Pinpoint the cell where the given text exists, returning its (X, Y) midpoint coordinate. 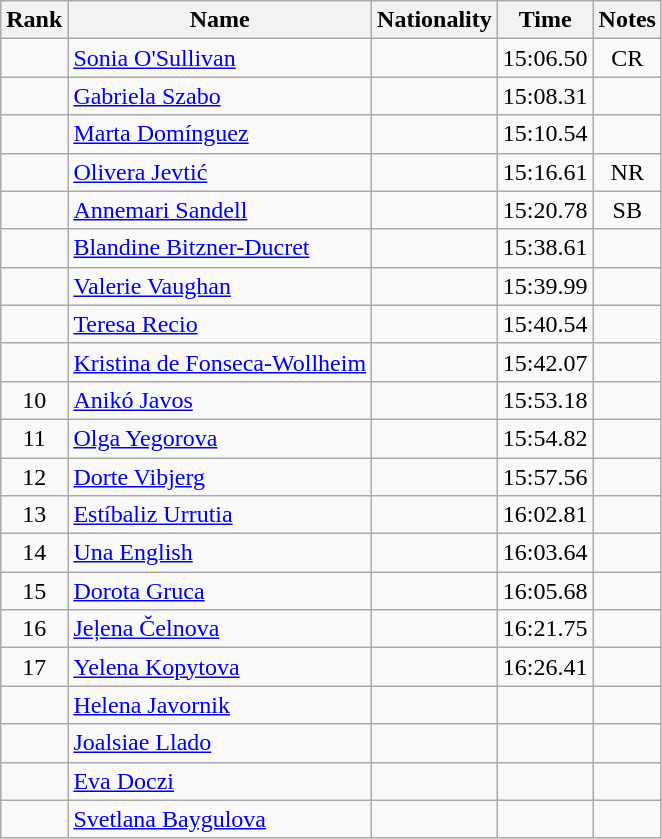
15:16.61 (545, 172)
Jeļena Čelnova (220, 629)
17 (34, 667)
13 (34, 515)
15:20.78 (545, 210)
Marta Domínguez (220, 134)
16:02.81 (545, 515)
Estíbaliz Urrutia (220, 515)
NR (627, 172)
Olga Yegorova (220, 438)
Annemari Sandell (220, 210)
15:06.50 (545, 58)
15:54.82 (545, 438)
Kristina de Fonseca-Wollheim (220, 362)
10 (34, 400)
14 (34, 553)
Una English (220, 553)
Teresa Recio (220, 324)
15:08.31 (545, 96)
Dorota Gruca (220, 591)
15:40.54 (545, 324)
Name (220, 20)
Anikó Javos (220, 400)
Blandine Bitzner-Ducret (220, 248)
Dorte Vibjerg (220, 477)
Valerie Vaughan (220, 286)
Olivera Jevtić (220, 172)
16 (34, 629)
Gabriela Szabo (220, 96)
Helena Javornik (220, 705)
15 (34, 591)
Eva Doczi (220, 781)
11 (34, 438)
15:39.99 (545, 286)
16:21.75 (545, 629)
Notes (627, 20)
16:05.68 (545, 591)
15:53.18 (545, 400)
Nationality (435, 20)
15:42.07 (545, 362)
Time (545, 20)
16:03.64 (545, 553)
Svetlana Baygulova (220, 819)
16:26.41 (545, 667)
15:38.61 (545, 248)
Joalsiae Llado (220, 743)
15:57.56 (545, 477)
15:10.54 (545, 134)
Yelena Kopytova (220, 667)
SB (627, 210)
Sonia O'Sullivan (220, 58)
CR (627, 58)
12 (34, 477)
Rank (34, 20)
